From the cell containing the given text, extract its center point as (X, Y) coordinate. 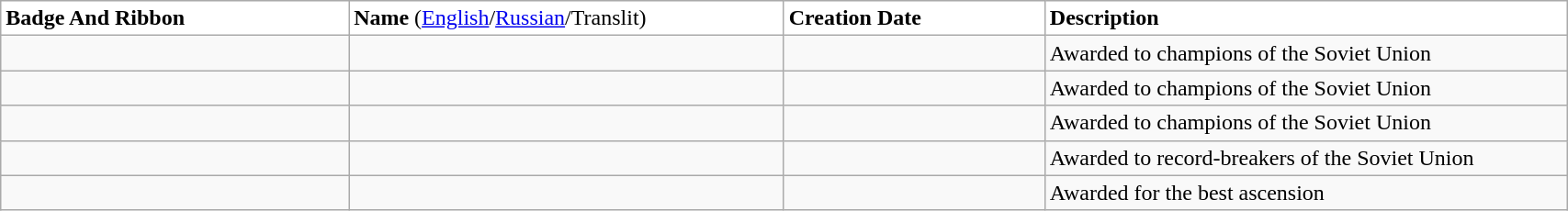
Awarded to record-breakers of the Soviet Union (1305, 158)
Creation Date (914, 18)
Awarded for the best ascension (1305, 193)
Name (English/Russian/Translit) (567, 18)
Description (1305, 18)
Badge And Ribbon (175, 18)
